Extract the (x, y) coordinate from the center of the cell holding the provided text.  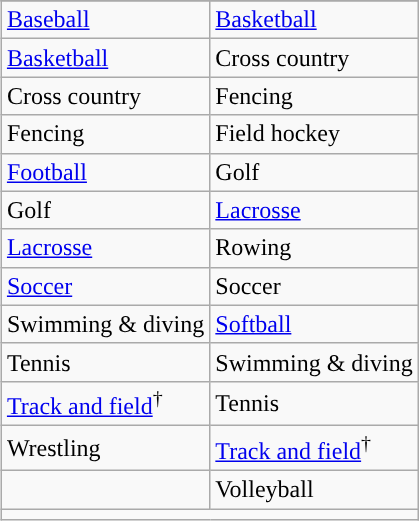
Softball (314, 324)
Wrestling (105, 448)
Rowing (314, 248)
Baseball (105, 20)
Volleyball (314, 489)
Football (105, 172)
Field hockey (314, 134)
